Return [x, y] of the center of cell containing provided text 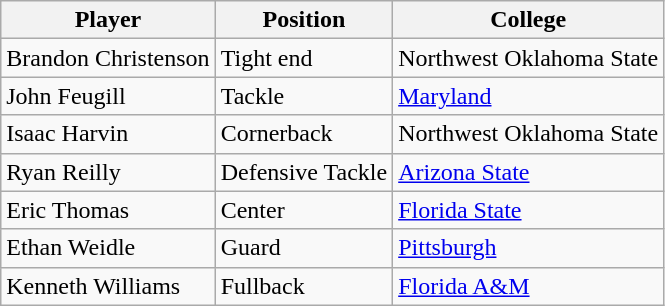
Eric Thomas [108, 210]
Pittsburgh [528, 248]
Isaac Harvin [108, 134]
Brandon Christenson [108, 58]
Position [304, 20]
Florida A&M [528, 286]
Arizona State [528, 172]
Center [304, 210]
Fullback [304, 286]
Tackle [304, 96]
Guard [304, 248]
Player [108, 20]
John Feugill [108, 96]
Florida State [528, 210]
College [528, 20]
Maryland [528, 96]
Cornerback [304, 134]
Ryan Reilly [108, 172]
Tight end [304, 58]
Kenneth Williams [108, 286]
Ethan Weidle [108, 248]
Defensive Tackle [304, 172]
